Determine the [X, Y] coordinate at the center of the cell enclosing the given text.  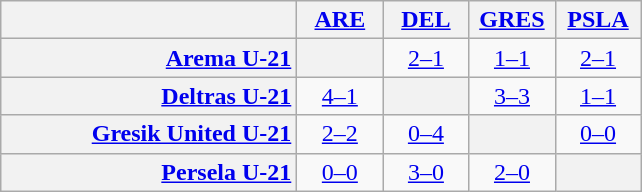
Deltras U-21 [149, 96]
3–3 [512, 96]
Persela U-21 [149, 172]
GRES [512, 20]
0–4 [426, 134]
ARE [340, 20]
Arema U-21 [149, 58]
DEL [426, 20]
2–2 [340, 134]
Gresik United U-21 [149, 134]
2–0 [512, 172]
4–1 [340, 96]
3–0 [426, 172]
PSLA [598, 20]
